Find where the given text appears and provide that cell's center as (X, Y) coordinate. 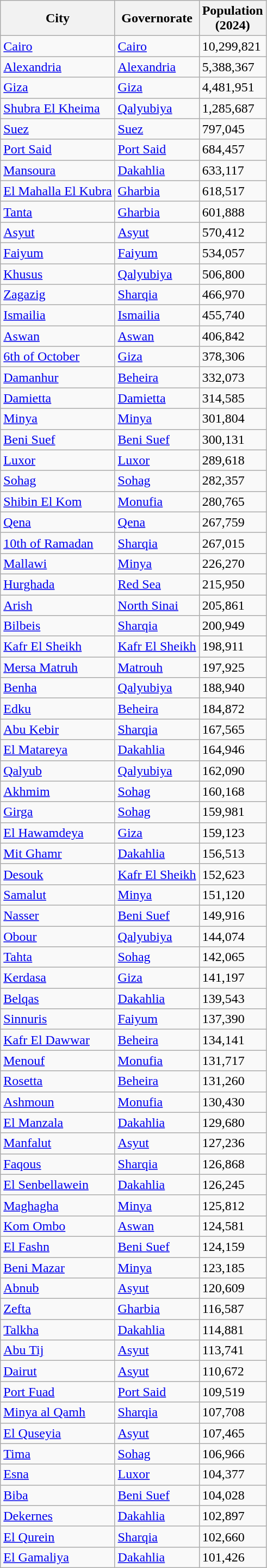
Menouf (58, 1061)
149,916 (233, 915)
289,618 (233, 460)
282,357 (233, 481)
301,804 (233, 419)
197,925 (233, 667)
Port Fuad (58, 1392)
Manfalut (58, 1143)
101,426 (233, 1557)
Obour (58, 936)
Mansoura (58, 170)
10,299,821 (233, 46)
215,950 (233, 584)
El Manzala (58, 1123)
El Matareya (58, 750)
El Quseyia (58, 1433)
113,741 (233, 1350)
Faqous (58, 1164)
684,457 (233, 150)
Abnub (58, 1288)
106,966 (233, 1454)
116,587 (233, 1309)
406,842 (233, 336)
280,765 (233, 501)
Dairut (58, 1371)
El Fashn (58, 1247)
Benha (58, 688)
Samalut (58, 895)
Girga (58, 812)
124,159 (233, 1247)
126,868 (233, 1164)
160,168 (233, 791)
124,581 (233, 1226)
131,260 (233, 1081)
Population(2024) (233, 18)
El Senbellawein (58, 1185)
102,660 (233, 1536)
Red Sea (157, 584)
466,970 (233, 295)
Sinnuris (58, 1019)
797,045 (233, 129)
200,949 (233, 626)
267,015 (233, 543)
164,946 (233, 750)
104,028 (233, 1495)
618,517 (233, 191)
633,117 (233, 170)
Shibin El Kom (58, 501)
151,120 (233, 895)
City (58, 18)
Khusus (58, 274)
156,513 (233, 853)
4,481,951 (233, 88)
114,881 (233, 1330)
126,245 (233, 1185)
Minya al Qamh (58, 1412)
332,073 (233, 377)
162,090 (233, 771)
El Qurein (58, 1536)
167,565 (233, 729)
139,543 (233, 999)
131,717 (233, 1061)
378,306 (233, 357)
129,680 (233, 1123)
104,377 (233, 1474)
Kom Ombo (58, 1226)
314,585 (233, 398)
10th of Ramadan (58, 543)
188,940 (233, 688)
Bilbeis (58, 626)
El Hawamdeya (58, 833)
Beni Mazar (58, 1268)
184,872 (233, 709)
159,981 (233, 812)
Kafr El Dawwar (58, 1040)
Ashmoun (58, 1102)
Mersa Matruh (58, 667)
205,861 (233, 605)
144,074 (233, 936)
North Sinai (157, 605)
Maghagha (58, 1205)
Kerdasa (58, 978)
130,430 (233, 1102)
Belqas (58, 999)
Zagazig (58, 295)
123,185 (233, 1268)
Talkha (58, 1330)
Desouk (58, 874)
Biba (58, 1495)
5,388,367 (233, 67)
Tanta (58, 212)
107,465 (233, 1433)
El Gamaliya (58, 1557)
Mallawi (58, 563)
1,285,687 (233, 108)
Abu Kebir (58, 729)
152,623 (233, 874)
534,057 (233, 253)
Rosetta (58, 1081)
506,800 (233, 274)
455,740 (233, 315)
Damanhur (58, 377)
142,065 (233, 957)
Arish (58, 605)
Hurghada (58, 584)
109,519 (233, 1392)
Tima (58, 1454)
Abu Tij (58, 1350)
Zefta (58, 1309)
Governorate (157, 18)
134,141 (233, 1040)
102,897 (233, 1516)
120,609 (233, 1288)
267,759 (233, 522)
Mit Ghamr (58, 853)
300,131 (233, 439)
Shubra El Kheima (58, 108)
601,888 (233, 212)
Esna (58, 1474)
Matrouh (157, 667)
Akhmim (58, 791)
Tahta (58, 957)
226,270 (233, 563)
6th of October (58, 357)
137,390 (233, 1019)
127,236 (233, 1143)
Dekernes (58, 1516)
198,911 (233, 647)
Nasser (58, 915)
110,672 (233, 1371)
El Mahalla El Kubra (58, 191)
570,412 (233, 232)
Qalyub (58, 771)
141,197 (233, 978)
125,812 (233, 1205)
107,708 (233, 1412)
159,123 (233, 833)
Edku (58, 709)
